Pinpoint the cell where the given text exists, returning its [x, y] midpoint coordinate. 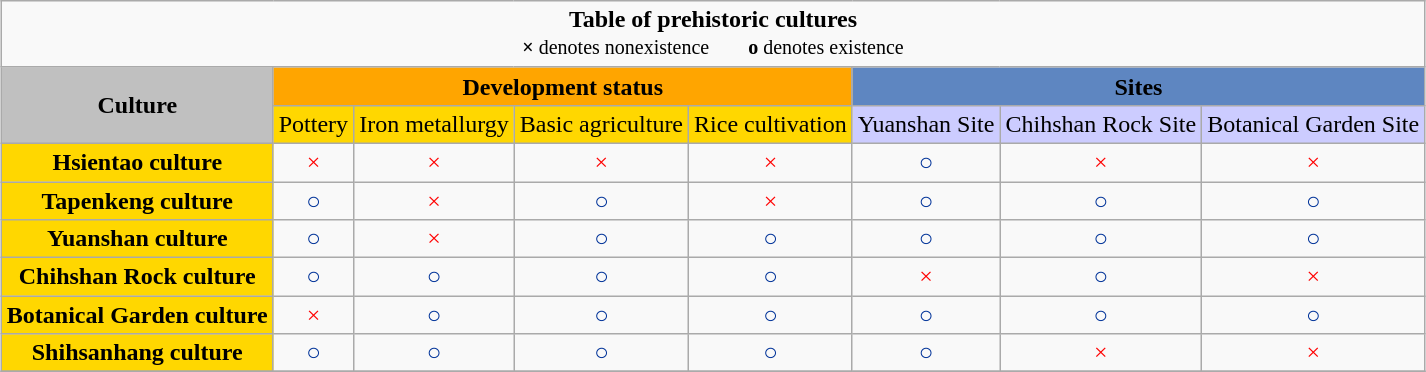
Hsientao culture [137, 162]
Botanical Garden Site [1314, 124]
Yuanshan culture [137, 239]
Sites [1138, 86]
Chihshan Rock culture [137, 277]
Development status [562, 86]
Basic agriculture [601, 124]
Chihshan Rock Site [1101, 124]
Yuanshan Site [926, 124]
Table of prehistoric cultures× denotes nonexistence o denotes existence [712, 34]
Botanical Garden culture [137, 315]
Tapenkeng culture [137, 201]
Pottery [313, 124]
Shihsanhang culture [137, 353]
Culture [137, 105]
Rice cultivation [771, 124]
Iron metallurgy [434, 124]
